Locate the cell with the specified text and output its (x, y) center coordinate. 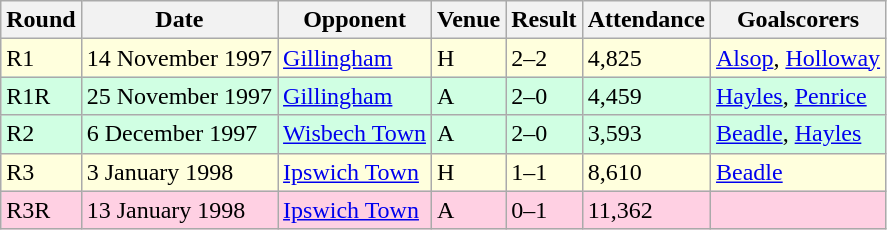
25 November 1997 (179, 96)
2–2 (544, 58)
Opponent (355, 20)
3,593 (646, 134)
0–1 (544, 210)
Beadle (798, 172)
Result (544, 20)
3 January 1998 (179, 172)
11,362 (646, 210)
13 January 1998 (179, 210)
14 November 1997 (179, 58)
R2 (41, 134)
Attendance (646, 20)
R3R (41, 210)
Hayles, Penrice (798, 96)
1–1 (544, 172)
8,610 (646, 172)
Date (179, 20)
Beadle, Hayles (798, 134)
6 December 1997 (179, 134)
Round (41, 20)
R1R (41, 96)
R1 (41, 58)
R3 (41, 172)
Venue (469, 20)
Goalscorers (798, 20)
4,825 (646, 58)
Wisbech Town (355, 134)
4,459 (646, 96)
Alsop, Holloway (798, 58)
